Identify which cell holds the provided text, then report its (x, y) central coordinate. 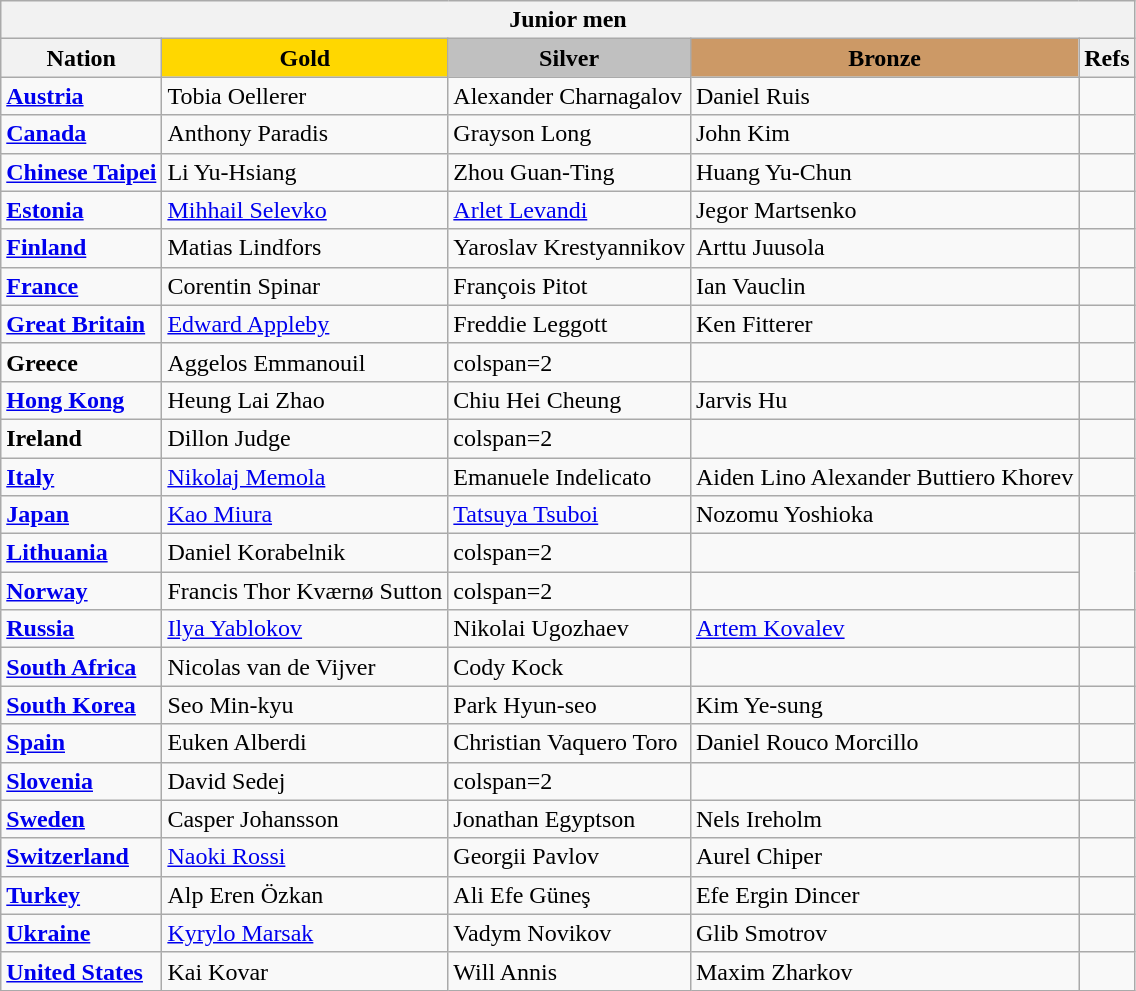
Chiu Hei Cheung (570, 400)
Mihhail Selevko (305, 210)
Ireland (82, 438)
Naoki Rossi (305, 857)
Freddie Leggott (570, 324)
Nikolai Ugozhaev (570, 629)
Nels Ireholm (884, 819)
Seo Min-kyu (305, 705)
Yaroslav Krestyannikov (570, 248)
Finland (82, 248)
Ian Vauclin (884, 286)
United States (82, 971)
Greece (82, 362)
Dillon Judge (305, 438)
Slovenia (82, 781)
Nozomu Yoshioka (884, 515)
Huang Yu-Chun (884, 172)
Ken Fitterer (884, 324)
Edward Appleby (305, 324)
Zhou Guan-Ting (570, 172)
France (82, 286)
Kyrylo Marsak (305, 933)
Grayson Long (570, 134)
Daniel Ruis (884, 96)
Canada (82, 134)
Silver (570, 58)
South Korea (82, 705)
Lithuania (82, 553)
Turkey (82, 895)
Aurel Chiper (884, 857)
Tobia Oellerer (305, 96)
South Africa (82, 667)
Li Yu-Hsiang (305, 172)
Hong Kong (82, 400)
Francis Thor Kværnø Sutton (305, 591)
Kai Kovar (305, 971)
Switzerland (82, 857)
Great Britain (82, 324)
John Kim (884, 134)
Junior men (568, 20)
Jegor Martsenko (884, 210)
Nikolaj Memola (305, 477)
Nicolas van de Vijver (305, 667)
Jonathan Egyptson (570, 819)
Refs (1107, 58)
Park Hyun-seo (570, 705)
Maxim Zharkov (884, 971)
Russia (82, 629)
Ilya Yablokov (305, 629)
Ukraine (82, 933)
Vadym Novikov (570, 933)
Norway (82, 591)
Euken Alberdi (305, 743)
Daniel Korabelnik (305, 553)
Heung Lai Zhao (305, 400)
David Sedej (305, 781)
Estonia (82, 210)
Glib Smotrov (884, 933)
Will Annis (570, 971)
Sweden (82, 819)
Artem Kovalev (884, 629)
Bronze (884, 58)
Spain (82, 743)
François Pitot (570, 286)
Cody Kock (570, 667)
Casper Johansson (305, 819)
Kao Miura (305, 515)
Nation (82, 58)
Kim Ye-sung (884, 705)
Matias Lindfors (305, 248)
Arlet Levandi (570, 210)
Gold (305, 58)
Alp Eren Özkan (305, 895)
Emanuele Indelicato (570, 477)
Austria (82, 96)
Tatsuya Tsuboi (570, 515)
Aggelos Emmanouil (305, 362)
Italy (82, 477)
Chinese Taipei (82, 172)
Daniel Rouco Morcillo (884, 743)
Aiden Lino Alexander Buttiero Khorev (884, 477)
Christian Vaquero Toro (570, 743)
Ali Efe Güneş (570, 895)
Corentin Spinar (305, 286)
Arttu Juusola (884, 248)
Anthony Paradis (305, 134)
Efe Ergin Dincer (884, 895)
Japan (82, 515)
Jarvis Hu (884, 400)
Alexander Charnagalov (570, 96)
Georgii Pavlov (570, 857)
